From the cell containing the given text, extract its center point as [X, Y] coordinate. 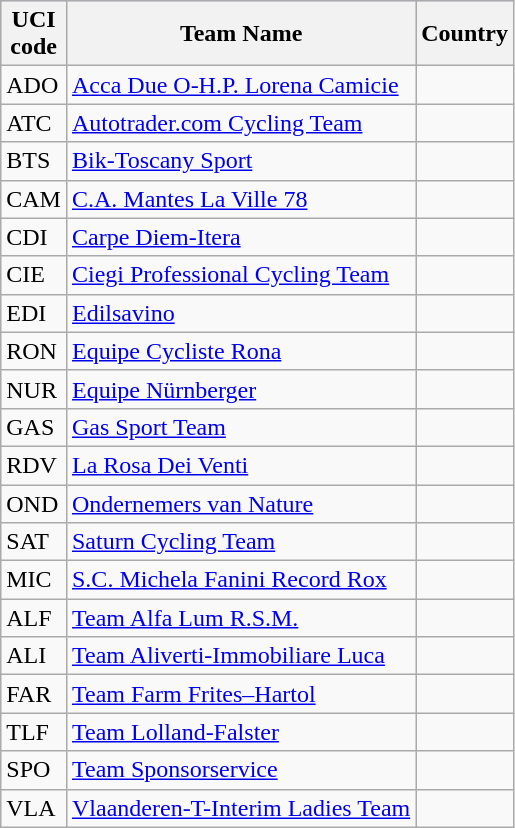
La Rosa Dei Venti [240, 465]
Saturn Cycling Team [240, 542]
ATC [34, 123]
ADO [34, 85]
Team Alfa Lum R.S.M. [240, 618]
BTS [34, 161]
Bik-Toscany Sport [240, 161]
SAT [34, 542]
Gas Sport Team [240, 427]
TLF [34, 732]
CIE [34, 275]
Vlaanderen-T-Interim Ladies Team [240, 808]
Edilsavino [240, 313]
Team Sponsorservice [240, 770]
Autotrader.com Cycling Team [240, 123]
S.C. Michela Fanini Record Rox [240, 580]
Team Farm Frites–Hartol [240, 694]
RON [34, 351]
GAS [34, 427]
FAR [34, 694]
Carpe Diem-Itera [240, 237]
ALI [34, 656]
EDI [34, 313]
NUR [34, 389]
Team Aliverti-Immobiliare Luca [240, 656]
Country [465, 34]
Team Lolland-Falster [240, 732]
C.A. Mantes La Ville 78 [240, 199]
ALF [34, 618]
MIC [34, 580]
Ciegi Professional Cycling Team [240, 275]
VLA [34, 808]
Acca Due O-H.P. Lorena Camicie [240, 85]
SPO [34, 770]
Ondernemers van Nature [240, 503]
UCIcode [34, 34]
RDV [34, 465]
Team Name [240, 34]
CAM [34, 199]
OND [34, 503]
Equipe Nürnberger [240, 389]
CDI [34, 237]
Equipe Cycliste Rona [240, 351]
